Find where the given text appears and provide that cell's center as [X, Y] coordinate. 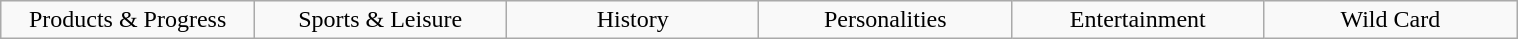
Personalities [886, 20]
Entertainment [1138, 20]
Wild Card [1390, 20]
Products & Progress [128, 20]
History [632, 20]
Sports & Leisure [380, 20]
